Capture the cell that displays the provided text and extract its [x, y] central coordinate. 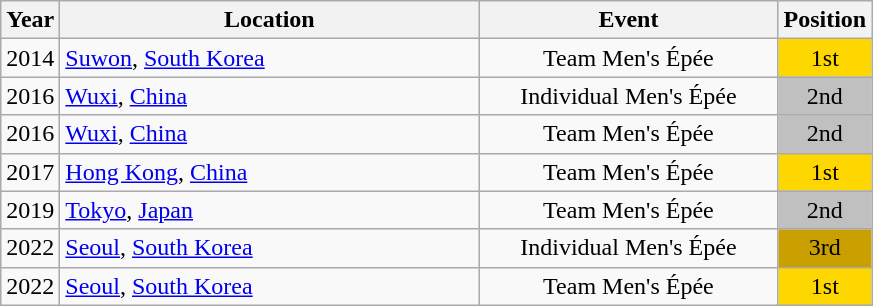
Hong Kong, China [270, 172]
Tokyo, Japan [270, 210]
3rd [825, 248]
Year [30, 20]
2014 [30, 58]
2019 [30, 210]
Location [270, 20]
2017 [30, 172]
Suwon, South Korea [270, 58]
Position [825, 20]
Event [628, 20]
